Pinpoint the cell where the given text exists, returning its [x, y] midpoint coordinate. 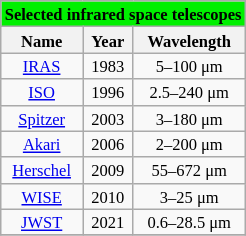
Selected infrared space telescopes [124, 14]
3–180 μm [189, 118]
0.6–28.5 μm [189, 222]
Year [108, 40]
Name [42, 40]
3–25 μm [189, 196]
JWST [42, 222]
1996 [108, 92]
2009 [108, 170]
Herschel [42, 170]
Wavelength [189, 40]
2010 [108, 196]
Akari [42, 144]
55–672 μm [189, 170]
2003 [108, 118]
Spitzer [42, 118]
IRAS [42, 66]
WISE [42, 196]
ISO [42, 92]
2006 [108, 144]
2–200 μm [189, 144]
2.5–240 μm [189, 92]
2021 [108, 222]
5–100 μm [189, 66]
1983 [108, 66]
